Extract the [x, y] coordinate from the center of the cell holding the provided text.  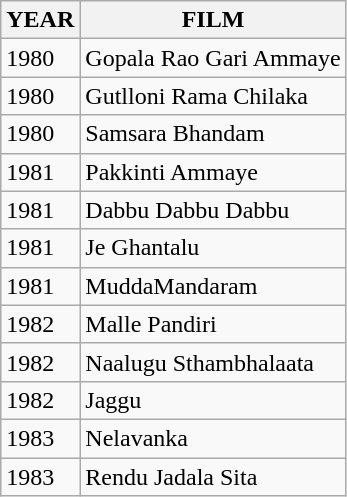
Gopala Rao Gari Ammaye [213, 58]
Je Ghantalu [213, 248]
Pakkinti Ammaye [213, 172]
Rendu Jadala Sita [213, 477]
YEAR [40, 20]
Samsara Bhandam [213, 134]
Dabbu Dabbu Dabbu [213, 210]
Nelavanka [213, 438]
Naalugu Sthambhalaata [213, 362]
FILM [213, 20]
Jaggu [213, 400]
Malle Pandiri [213, 324]
MuddaMandaram [213, 286]
Gutlloni Rama Chilaka [213, 96]
